Find where the given text appears and provide that cell's center as (x, y) coordinate. 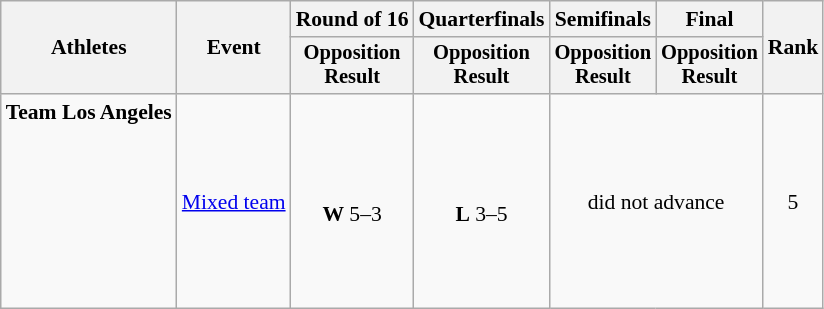
Round of 16 (352, 19)
Semifinals (604, 19)
L 3–5 (482, 201)
did not advance (656, 201)
Team Los Angeles (89, 201)
Athletes (89, 48)
Mixed team (234, 201)
Quarterfinals (482, 19)
Rank (794, 48)
5 (794, 201)
Final (710, 19)
W 5–3 (352, 201)
Event (234, 48)
